Identify which cell holds the provided text, then report its (X, Y) central coordinate. 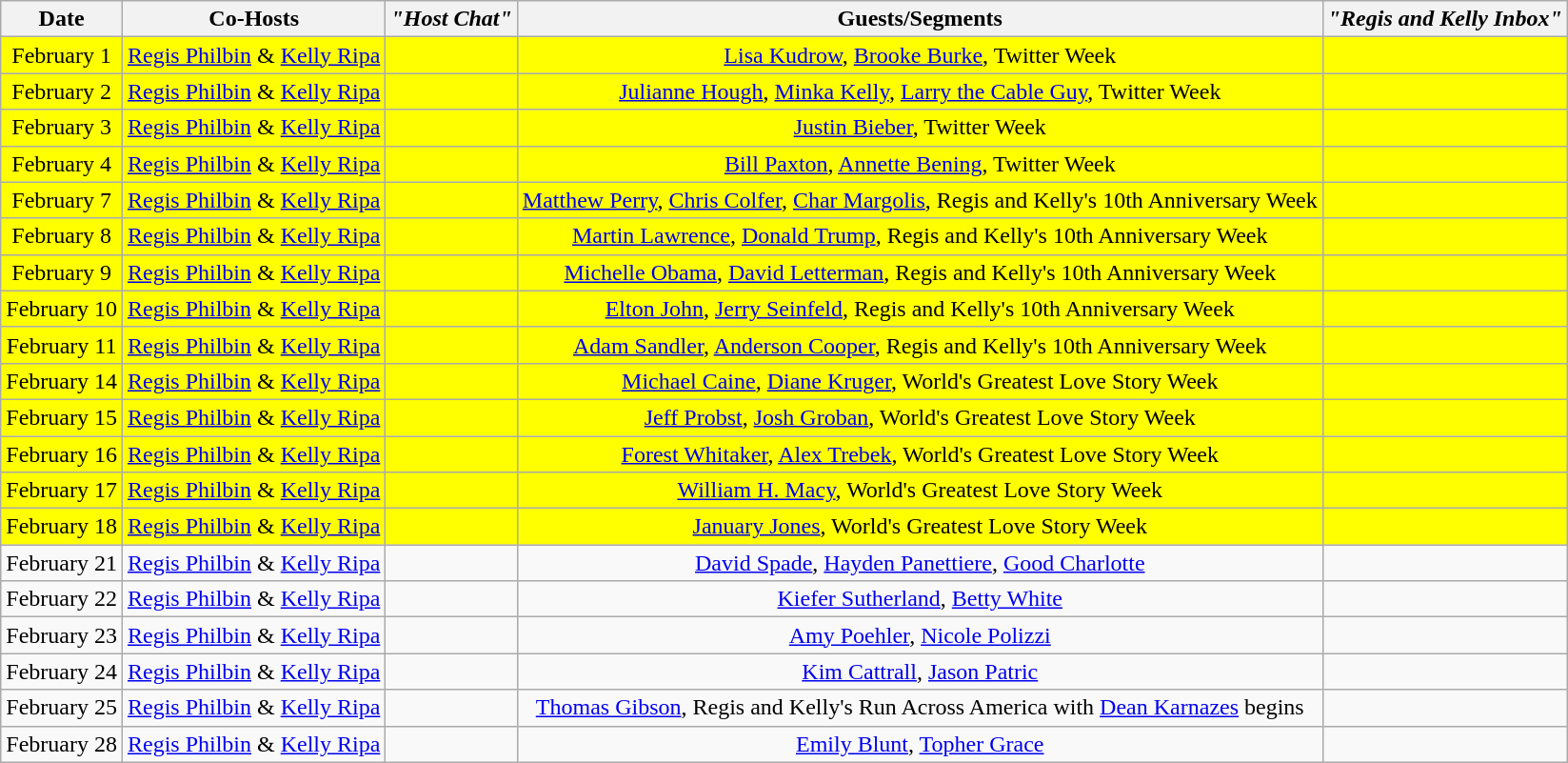
David Spade, Hayden Panettiere, Good Charlotte (920, 563)
February 25 (62, 708)
February 4 (62, 164)
Amy Poehler, Nicole Polizzi (920, 635)
Matthew Perry, Chris Colfer, Char Margolis, Regis and Kelly's 10th Anniversary Week (920, 200)
February 22 (62, 599)
Michelle Obama, David Letterman, Regis and Kelly's 10th Anniversary Week (920, 272)
February 17 (62, 491)
February 15 (62, 417)
February 10 (62, 309)
February 8 (62, 236)
February 11 (62, 345)
Kim Cattrall, Jason Patric (920, 672)
Kiefer Sutherland, Betty White (920, 599)
Bill Paxton, Annette Bening, Twitter Week (920, 164)
February 18 (62, 527)
February 2 (62, 91)
Jeff Probst, Josh Groban, World's Greatest Love Story Week (920, 417)
Elton John, Jerry Seinfeld, Regis and Kelly's 10th Anniversary Week (920, 309)
January Jones, World's Greatest Love Story Week (920, 527)
February 21 (62, 563)
"Host Chat" (451, 19)
February 3 (62, 128)
Julianne Hough, Minka Kelly, Larry the Cable Guy, Twitter Week (920, 91)
Forest Whitaker, Alex Trebek, World's Greatest Love Story Week (920, 454)
Michael Caine, Diane Kruger, World's Greatest Love Story Week (920, 381)
Martin Lawrence, Donald Trump, Regis and Kelly's 10th Anniversary Week (920, 236)
Date (62, 19)
Justin Bieber, Twitter Week (920, 128)
February 16 (62, 454)
Lisa Kudrow, Brooke Burke, Twitter Week (920, 55)
February 24 (62, 672)
Co-Hosts (253, 19)
February 7 (62, 200)
Adam Sandler, Anderson Cooper, Regis and Kelly's 10th Anniversary Week (920, 345)
February 28 (62, 744)
Emily Blunt, Topher Grace (920, 744)
February 14 (62, 381)
February 9 (62, 272)
February 1 (62, 55)
Guests/Segments (920, 19)
February 23 (62, 635)
Thomas Gibson, Regis and Kelly's Run Across America with Dean Karnazes begins (920, 708)
William H. Macy, World's Greatest Love Story Week (920, 491)
"Regis and Kelly Inbox" (1445, 19)
